Search for the cell housing the specified text and yield its (x, y) center coordinate. 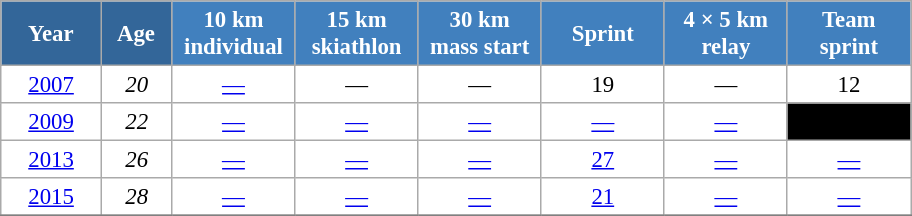
27 (602, 160)
26 (136, 160)
Team sprint (848, 34)
19 (602, 85)
2015 (52, 197)
2013 (52, 160)
Year (52, 34)
2007 (52, 85)
28 (136, 197)
Age (136, 34)
2009 (52, 122)
4 × 5 km relay (726, 34)
15 km skiathlon (356, 34)
20 (136, 85)
12 (848, 85)
22 (136, 122)
Sprint (602, 34)
10 km individual (234, 34)
30 km mass start (480, 34)
21 (602, 197)
